Find where the given text appears and provide that cell's center as (X, Y) coordinate. 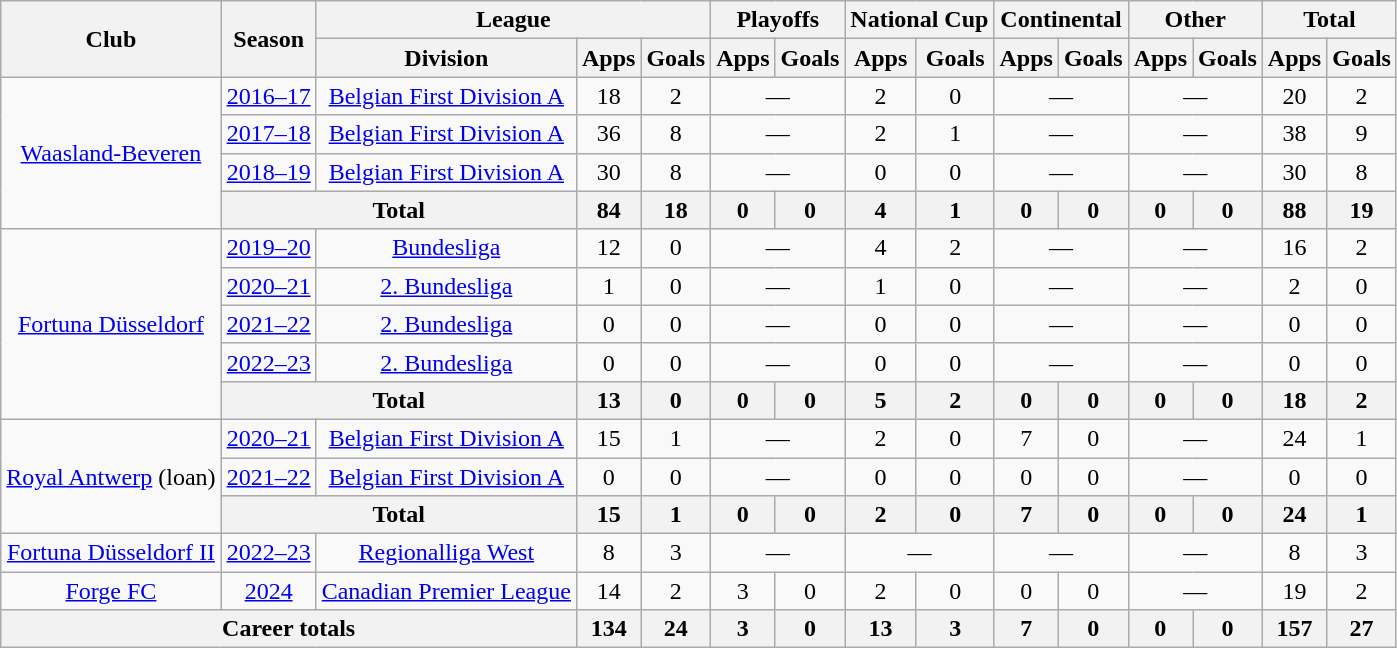
League (513, 20)
Career totals (289, 629)
Forge FC (111, 591)
2017–18 (268, 134)
5 (881, 400)
27 (1362, 629)
Playoffs (778, 20)
16 (1294, 248)
157 (1294, 629)
Division (446, 58)
Season (268, 39)
Continental (1061, 20)
Other (1195, 20)
2019–20 (268, 248)
2016–17 (268, 96)
12 (608, 248)
Fortuna Düsseldorf II (111, 553)
2018–19 (268, 172)
Canadian Premier League (446, 591)
38 (1294, 134)
9 (1362, 134)
134 (608, 629)
88 (1294, 210)
20 (1294, 96)
Bundesliga (446, 248)
Regionalliga West (446, 553)
2024 (268, 591)
Waasland-Beveren (111, 153)
National Cup (920, 20)
Club (111, 39)
84 (608, 210)
36 (608, 134)
14 (608, 591)
Fortuna Düsseldorf (111, 324)
Royal Antwerp (loan) (111, 476)
